Find where the given text appears and provide that cell's center as [X, Y] coordinate. 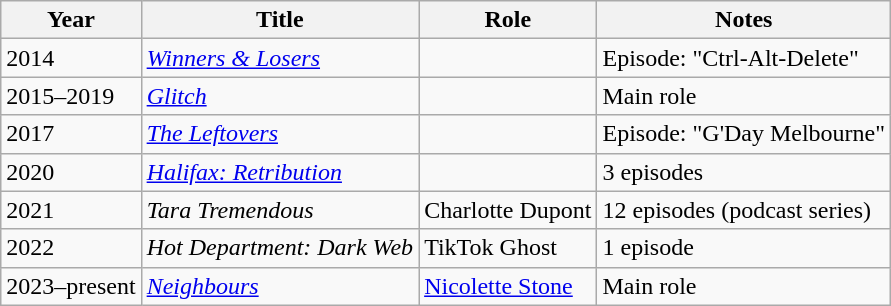
Tara Tremendous [280, 210]
2014 [71, 58]
Neighbours [280, 286]
2020 [71, 172]
1 episode [744, 248]
2022 [71, 248]
2015–2019 [71, 96]
TikTok Ghost [508, 248]
3 episodes [744, 172]
2023–present [71, 286]
Glitch [280, 96]
Year [71, 20]
Role [508, 20]
Charlotte Dupont [508, 210]
Hot Department: Dark Web [280, 248]
Episode: "Ctrl-Alt-Delete" [744, 58]
2021 [71, 210]
Halifax: Retribution [280, 172]
Episode: "G'Day Melbourne" [744, 134]
Notes [744, 20]
12 episodes (podcast series) [744, 210]
Title [280, 20]
Winners & Losers [280, 58]
The Leftovers [280, 134]
2017 [71, 134]
Nicolette Stone [508, 286]
